Return [X, Y] of the center of cell containing provided text 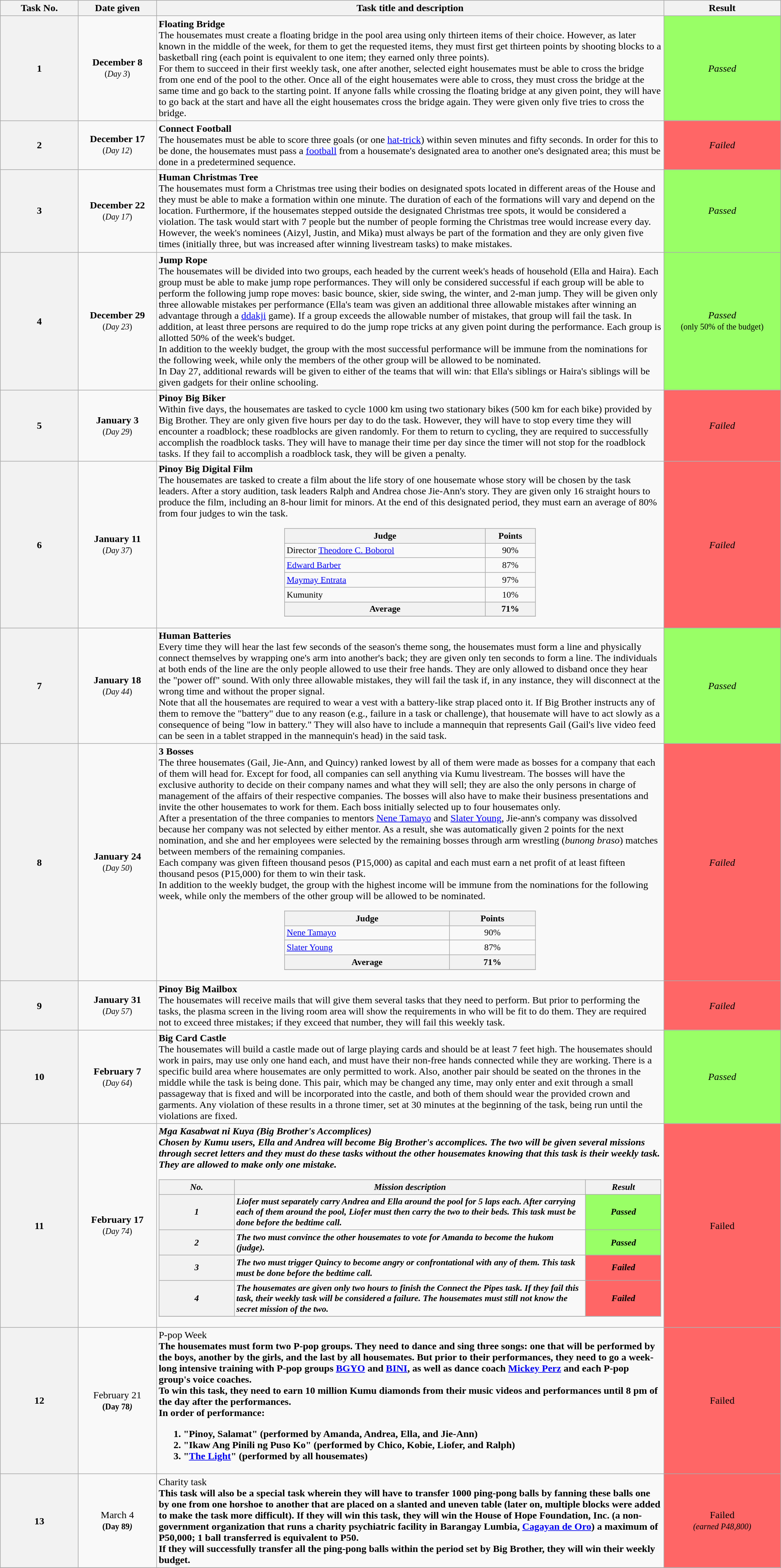
February 7(Day 64) [117, 1077]
12 [40, 1401]
8 [40, 862]
13 [40, 1521]
January 18(Day 44) [117, 686]
11 [40, 1226]
January 31(Day 57) [117, 1006]
Failed(earned P48,800) [722, 1521]
10% [510, 594]
Passed(only 50% of the budget) [722, 321]
December 22(Day 17) [117, 211]
January 3(Day 29) [117, 426]
January 24(Day 50) [117, 862]
February 21(Day 78) [117, 1401]
Kumunity [385, 594]
Task No. [40, 8]
Slater Young [367, 948]
Nene Tamayo [367, 933]
March 4(Day 89) [117, 1521]
December 8(Day 3) [117, 68]
Director Theodore C. Boborol [385, 551]
Date given [117, 8]
January 11(Day 37) [117, 544]
5 [40, 426]
Maymay Entrata [385, 580]
Task title and description [410, 8]
February 17(Day 74) [117, 1226]
Mission description [410, 1187]
No. [197, 1187]
December 17(Day 12) [117, 145]
10 [40, 1077]
December 29(Day 23) [117, 321]
9 [40, 1006]
The two must trigger Quincy to become angry or confrontational with any of them. This task must be done before the bedtime call. [410, 1268]
The two must convince the other housemates to vote for Amanda to become the hukom (judge). [410, 1242]
97% [510, 580]
Edward Barber [385, 565]
7 [40, 686]
6 [40, 544]
